Return (x, y) of the center of cell containing provided text 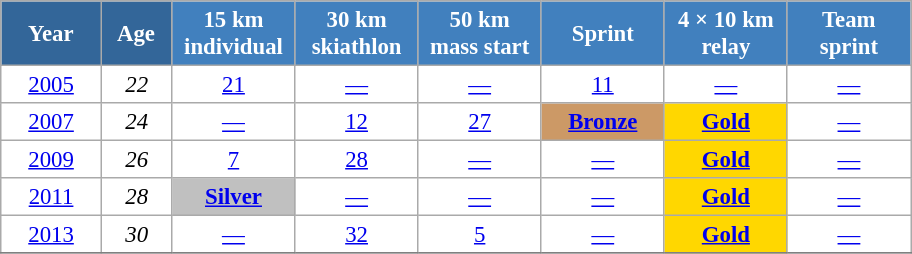
2007 (52, 122)
Silver (234, 197)
Team sprint (848, 34)
50 km mass start (480, 34)
27 (480, 122)
12 (356, 122)
2011 (52, 197)
7 (234, 160)
22 (136, 85)
11 (602, 85)
24 (136, 122)
4 × 10 km relay (726, 34)
30 km skiathlon (356, 34)
2013 (52, 235)
30 (136, 235)
2005 (52, 85)
2009 (52, 160)
Age (136, 34)
Sprint (602, 34)
5 (480, 235)
15 km individual (234, 34)
26 (136, 160)
Bronze (602, 122)
21 (234, 85)
32 (356, 235)
Year (52, 34)
